Scan for the cell matching the given text and deliver its (x, y) coordinate at center. 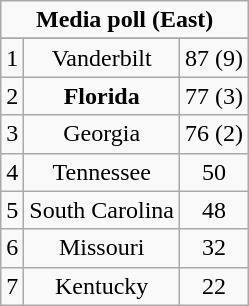
76 (2) (214, 134)
32 (214, 248)
5 (12, 210)
3 (12, 134)
6 (12, 248)
2 (12, 96)
Tennessee (102, 172)
48 (214, 210)
7 (12, 286)
Georgia (102, 134)
4 (12, 172)
77 (3) (214, 96)
22 (214, 286)
87 (9) (214, 58)
Florida (102, 96)
50 (214, 172)
Media poll (East) (125, 20)
1 (12, 58)
Kentucky (102, 286)
South Carolina (102, 210)
Vanderbilt (102, 58)
Missouri (102, 248)
